Find where the given text appears and provide that cell's center as (x, y) coordinate. 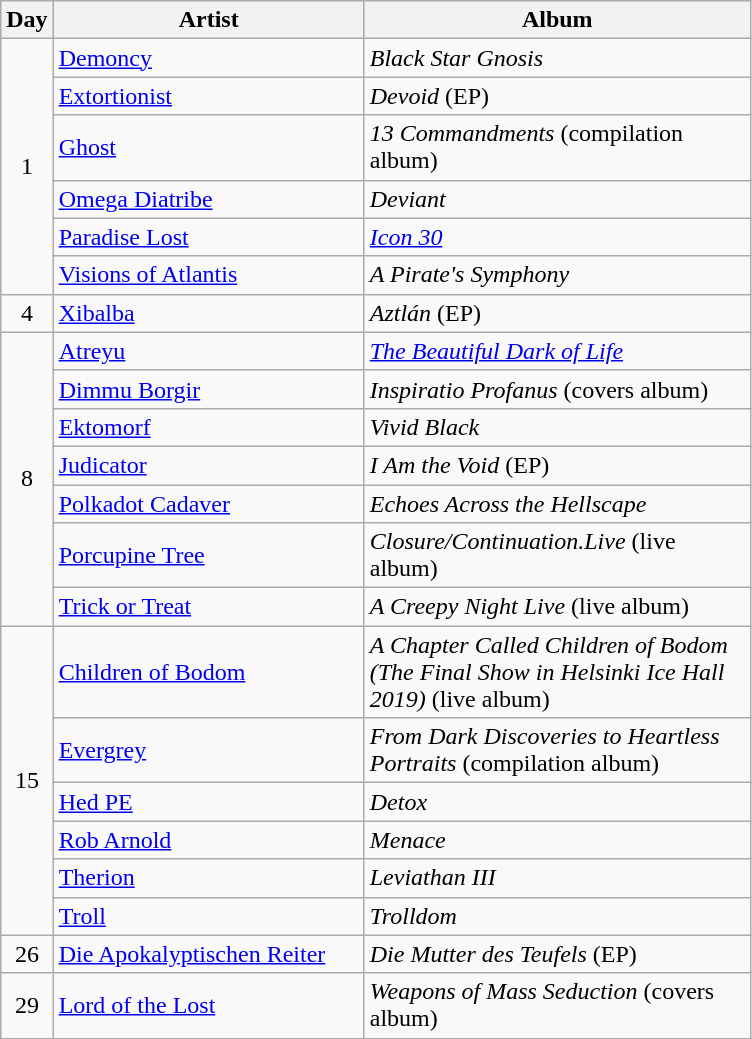
26 (27, 954)
Judicator (208, 465)
Lord of the Lost (208, 1006)
29 (27, 1006)
Atreyu (208, 351)
Closure/Continuation.Live (live album) (557, 556)
A Chapter Called Children of Bodom (The Final Show in Helsinki Ice Hall 2019) (live album) (557, 672)
The Beautiful Dark of Life (557, 351)
Weapons of Mass Seduction (covers album) (557, 1006)
13 Commandments (compilation album) (557, 148)
15 (27, 780)
A Creepy Night Live (live album) (557, 607)
Demoncy (208, 58)
Trolldom (557, 916)
Echoes Across the Hellscape (557, 503)
Day (27, 20)
Black Star Gnosis (557, 58)
Therion (208, 878)
4 (27, 313)
Album (557, 20)
Extortionist (208, 96)
Rob Arnold (208, 840)
Inspiratio Profanus (covers album) (557, 389)
Porcupine Tree (208, 556)
Menace (557, 840)
Deviant (557, 199)
I Am the Void (EP) (557, 465)
Icon 30 (557, 237)
Trick or Treat (208, 607)
1 (27, 166)
Artist (208, 20)
A Pirate's Symphony (557, 275)
Xibalba (208, 313)
Devoid (EP) (557, 96)
Dimmu Borgir (208, 389)
Visions of Atlantis (208, 275)
Troll (208, 916)
Ghost (208, 148)
Detox (557, 802)
Vivid Black (557, 427)
Evergrey (208, 750)
Ektomorf (208, 427)
Aztlán (EP) (557, 313)
8 (27, 478)
Leviathan III (557, 878)
Die Apokalyptischen Reiter (208, 954)
Paradise Lost (208, 237)
From Dark Discoveries to Heartless Portraits (compilation album) (557, 750)
Die Mutter des Teufels (EP) (557, 954)
Hed PE (208, 802)
Omega Diatribe (208, 199)
Children of Bodom (208, 672)
Polkadot Cadaver (208, 503)
